Return the (x, y) coordinate for the center point of the cell that contains the specified text.  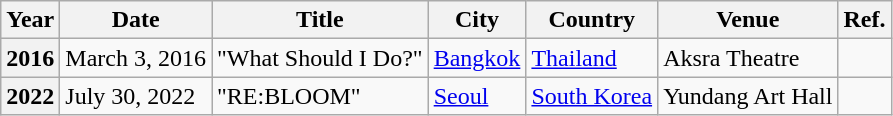
Thailand (592, 58)
Seoul (477, 96)
Ref. (864, 20)
Year (30, 20)
2016 (30, 58)
"What Should I Do?" (320, 58)
2022 (30, 96)
March 3, 2016 (136, 58)
City (477, 20)
Venue (748, 20)
South Korea (592, 96)
Aksra Theatre (748, 58)
Country (592, 20)
Date (136, 20)
"RE:BLOOM" (320, 96)
Bangkok (477, 58)
Title (320, 20)
Yundang Art Hall (748, 96)
July 30, 2022 (136, 96)
